Pinpoint the cell where the given text exists, returning its (x, y) midpoint coordinate. 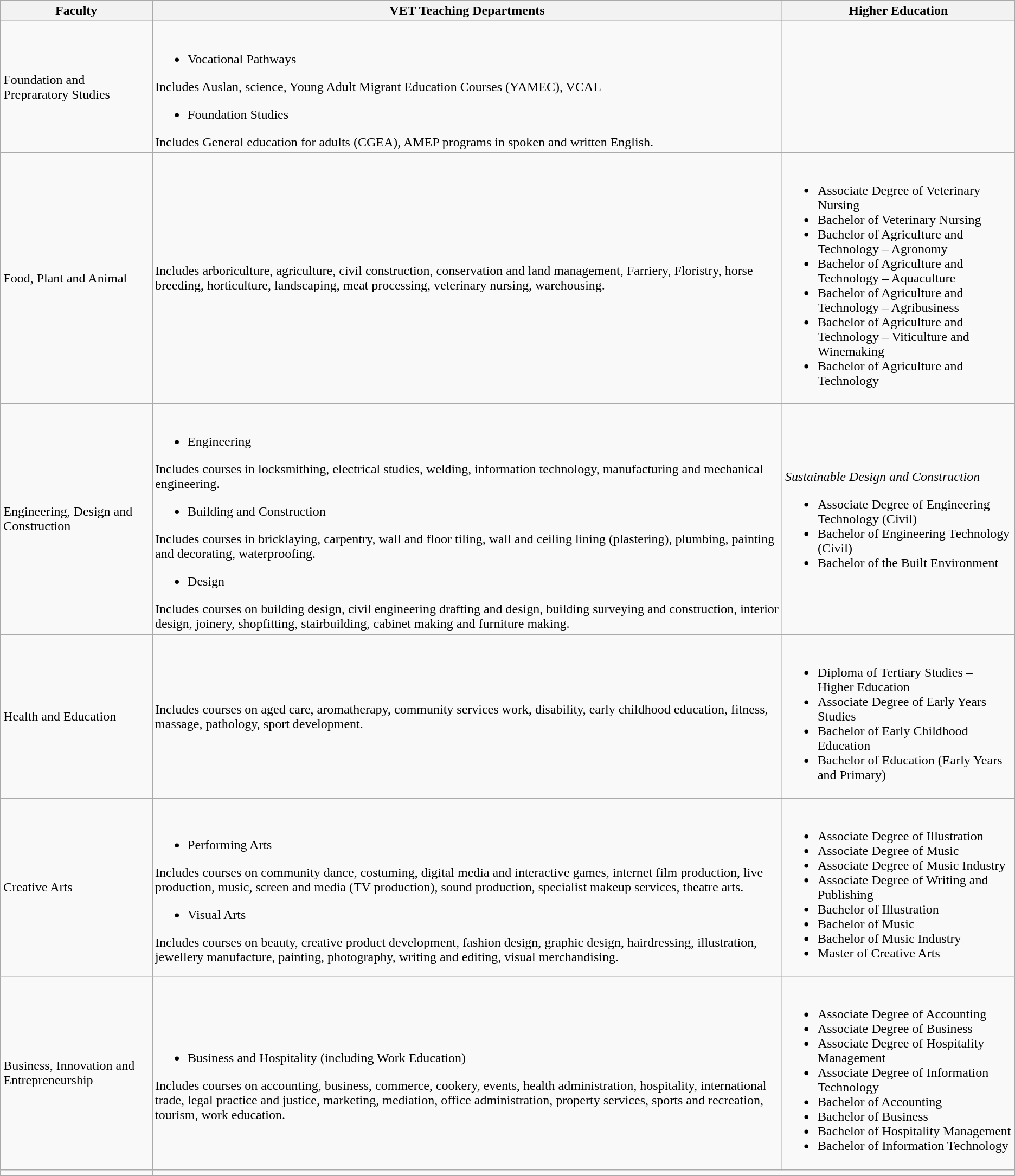
Food, Plant and Animal (76, 278)
Foundation and Prepraratory Studies (76, 87)
Creative Arts (76, 887)
Health and Education (76, 716)
Higher Education (898, 11)
VET Teaching Departments (467, 11)
Faculty (76, 11)
Engineering, Design and Construction (76, 519)
Business, Innovation and Entrepreneurship (76, 1073)
